Identify which cell holds the provided text, then report its [X, Y] central coordinate. 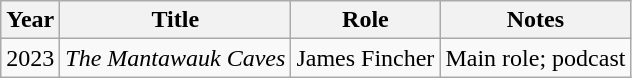
Notes [536, 20]
Role [366, 20]
Title [176, 20]
Main role; podcast [536, 58]
The Mantawauk Caves [176, 58]
James Fincher [366, 58]
2023 [30, 58]
Year [30, 20]
